Identify which cell holds the provided text, then report its (x, y) central coordinate. 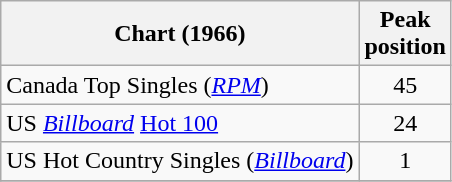
1 (405, 161)
Chart (1966) (180, 34)
24 (405, 123)
Canada Top Singles (RPM) (180, 85)
Peakposition (405, 34)
US Hot Country Singles (Billboard) (180, 161)
US Billboard Hot 100 (180, 123)
45 (405, 85)
